Scan for the cell matching the given text and deliver its (X, Y) coordinate at center. 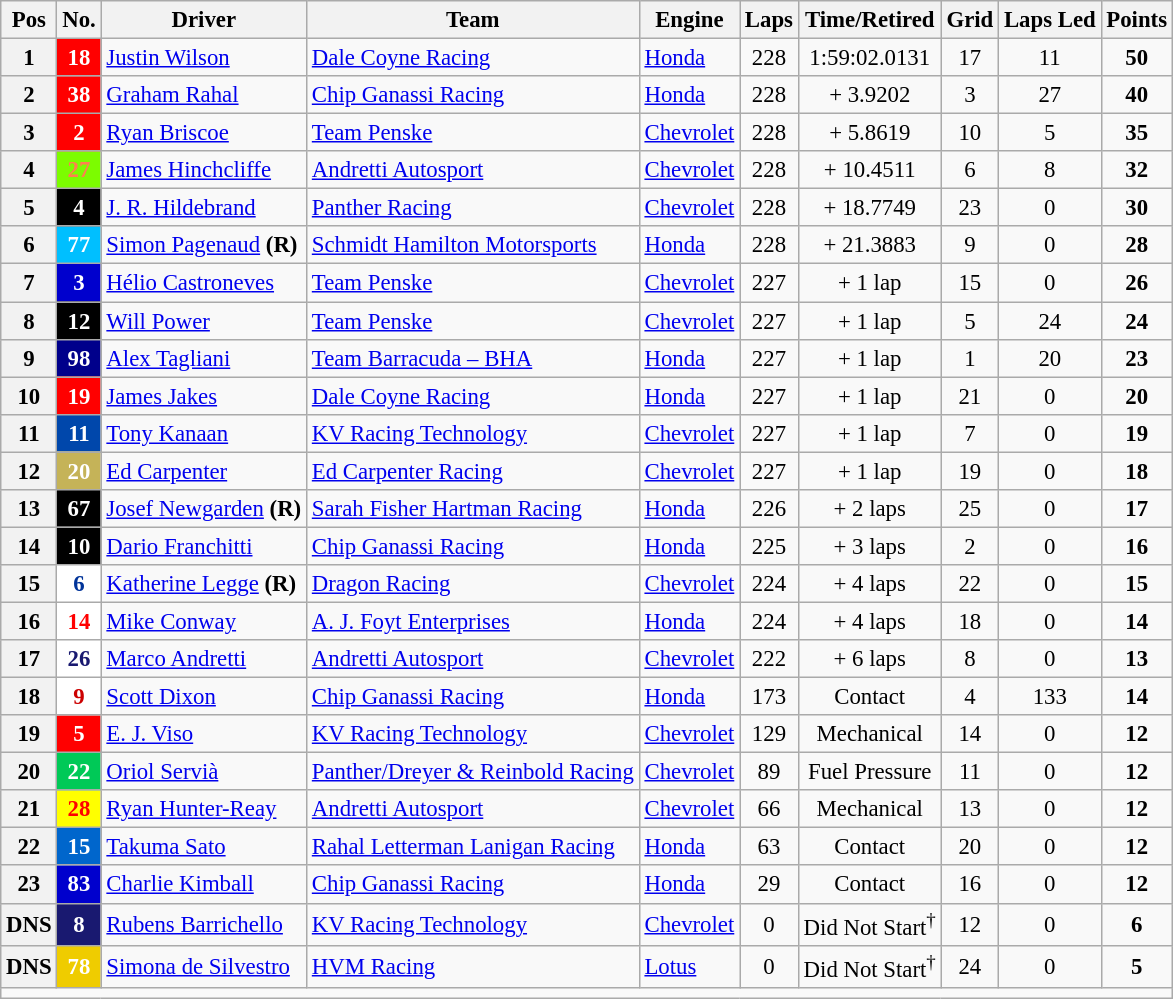
+ 21.3883 (870, 245)
50 (1136, 58)
Oriol Servià (204, 772)
Marco Andretti (204, 659)
Simon Pagenaud (R) (204, 245)
Driver (204, 20)
Mike Conway (204, 621)
226 (770, 509)
Points (1136, 20)
Panther/Dreyer & Reinbold Racing (474, 772)
Simona de Silvestro (204, 966)
+ 10.4511 (870, 170)
Schmidt Hamilton Motorsports (474, 245)
J. R. Hildebrand (204, 208)
32 (1136, 170)
67 (79, 509)
Hélio Castroneves (204, 283)
Graham Rahal (204, 95)
A. J. Foyt Enterprises (474, 621)
HVM Racing (474, 966)
Takuma Sato (204, 847)
Grid (970, 20)
Charlie Kimball (204, 885)
89 (770, 772)
29 (770, 885)
+ 5.8619 (870, 133)
38 (79, 95)
Panther Racing (474, 208)
Rahal Letterman Lanigan Racing (474, 847)
83 (79, 885)
Josef Newgarden (R) (204, 509)
James Jakes (204, 396)
Laps Led (1050, 20)
+ 2 laps (870, 509)
35 (1136, 133)
Fuel Pressure (870, 772)
Rubens Barrichello (204, 924)
Dragon Racing (474, 584)
Lotus (689, 966)
Team Barracuda – BHA (474, 358)
25 (970, 509)
Will Power (204, 321)
222 (770, 659)
77 (79, 245)
Ed Carpenter (204, 471)
Dario Franchitti (204, 546)
Time/Retired (870, 20)
1:59:02.0131 (870, 58)
Katherine Legge (R) (204, 584)
E. J. Viso (204, 734)
Scott Dixon (204, 697)
+ 3 laps (870, 546)
129 (770, 734)
66 (770, 809)
225 (770, 546)
Tony Kanaan (204, 433)
Ryan Hunter-Reay (204, 809)
133 (1050, 697)
Alex Tagliani (204, 358)
63 (770, 847)
Sarah Fisher Hartman Racing (474, 509)
98 (79, 358)
Pos (29, 20)
30 (1136, 208)
James Hinchcliffe (204, 170)
Team (474, 20)
40 (1136, 95)
+ 3.9202 (870, 95)
Ryan Briscoe (204, 133)
Engine (689, 20)
No. (79, 20)
173 (770, 697)
+ 6 laps (870, 659)
Laps (770, 20)
Ed Carpenter Racing (474, 471)
78 (79, 966)
+ 18.7749 (870, 208)
Justin Wilson (204, 58)
